Find where the given text appears and provide that cell's center as (x, y) coordinate. 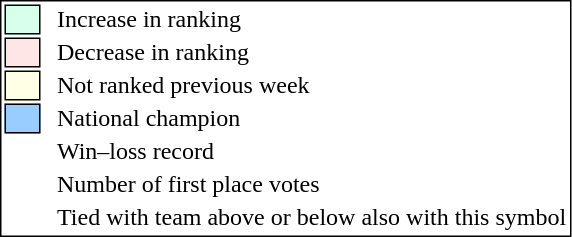
Tied with team above or below also with this symbol (312, 217)
Increase in ranking (312, 19)
Win–loss record (312, 151)
Number of first place votes (312, 185)
Not ranked previous week (312, 85)
National champion (312, 119)
Decrease in ranking (312, 53)
